Return the (X, Y) coordinate for the center point of the cell that contains the specified text.  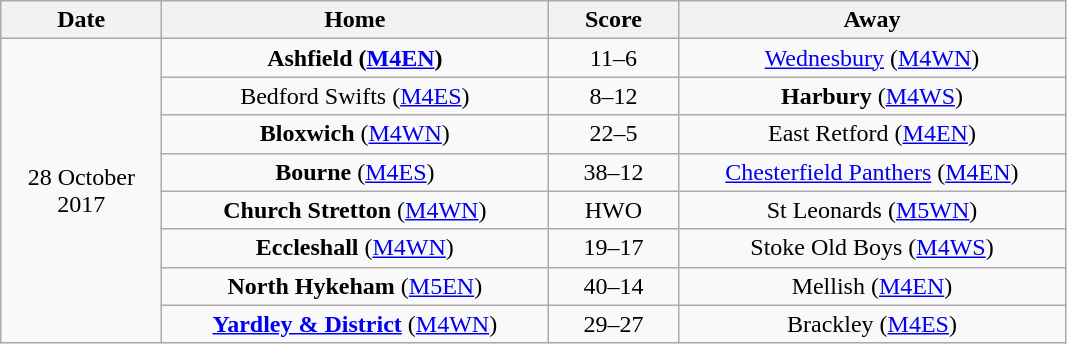
Brackley (M4ES) (872, 324)
Date (82, 20)
38–12 (614, 172)
Chesterfield Panthers (M4EN) (872, 172)
19–17 (614, 248)
11–6 (614, 58)
Church Stretton (M4WN) (355, 210)
Eccleshall (M4WN) (355, 248)
29–27 (614, 324)
28 October 2017 (82, 191)
Score (614, 20)
St Leonards (M5WN) (872, 210)
Mellish (M4EN) (872, 286)
Stoke Old Boys (M4WS) (872, 248)
Away (872, 20)
Bloxwich (M4WN) (355, 134)
Ashfield (M4EN) (355, 58)
Wednesbury (M4WN) (872, 58)
HWO (614, 210)
Yardley & District (M4WN) (355, 324)
22–5 (614, 134)
North Hykeham (M5EN) (355, 286)
40–14 (614, 286)
8–12 (614, 96)
Bourne (M4ES) (355, 172)
Home (355, 20)
Bedford Swifts (M4ES) (355, 96)
East Retford (M4EN) (872, 134)
Harbury (M4WS) (872, 96)
